Return [X, Y] of the center of cell containing provided text 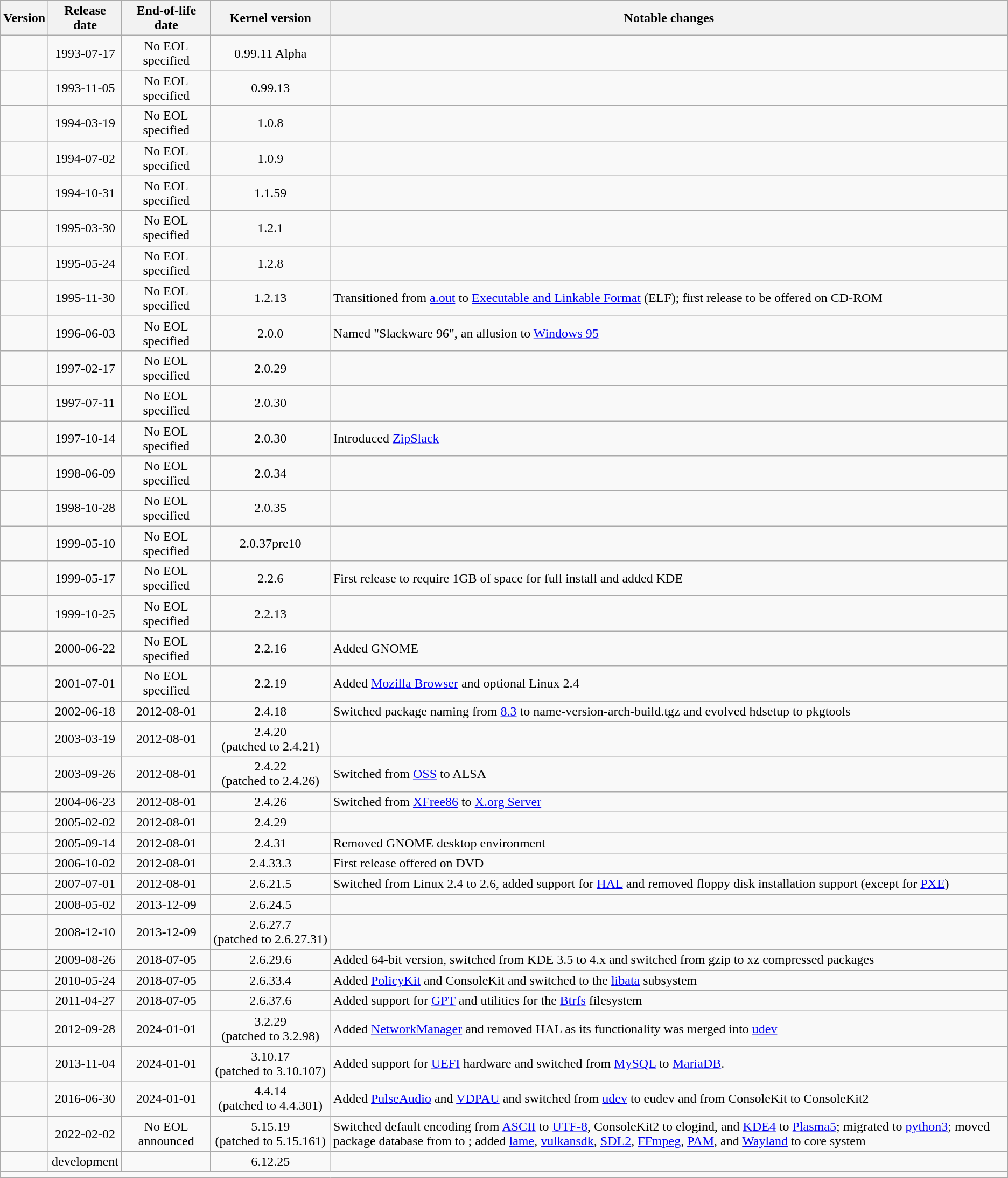
development [85, 1161]
Removed GNOME desktop environment [669, 843]
1998-06-09 [85, 474]
2.4.18 [270, 711]
1994-03-19 [85, 123]
Switched package naming from 8.3 to name-version-arch-build.tgz and evolved hdsetup to pkgtools [669, 711]
2.6.24.5 [270, 904]
1997-02-17 [85, 368]
2008-05-02 [85, 904]
6.12.25 [270, 1161]
2.2.6 [270, 578]
1994-10-31 [85, 193]
1.2.1 [270, 228]
1999-10-25 [85, 614]
2.4.33.3 [270, 863]
5.15.19(patched to 5.15.161) [270, 1134]
1999-05-17 [85, 578]
2009-08-26 [85, 960]
2004-06-23 [85, 802]
2.0.37pre10 [270, 544]
2.6.21.5 [270, 883]
4.4.14(patched to 4.4.301) [270, 1098]
1999-05-10 [85, 544]
Switched from Linux 2.4 to 2.6, added support for HAL and removed floppy disk installation support (except for PXE) [669, 883]
2.6.27.7(patched to 2.6.27.31) [270, 932]
2.6.37.6 [270, 1001]
2.6.33.4 [270, 980]
Added GNOME [669, 648]
Named "Slackware 96", an allusion to Windows 95 [669, 333]
2000-06-22 [85, 648]
2.0.0 [270, 333]
Notable changes [669, 18]
0.99.13 [270, 88]
Introduced ZipSlack [669, 438]
Version [25, 18]
First release offered on DVD [669, 863]
2.0.35 [270, 508]
Release date [85, 18]
1997-10-14 [85, 438]
End-of-life date [166, 18]
2007-07-01 [85, 883]
1.2.13 [270, 298]
3.2.29(patched to 3.2.98) [270, 1028]
2.4.31 [270, 843]
1994-07-02 [85, 158]
1997-07-11 [85, 403]
Switched from OSS to ALSA [669, 774]
1995-11-30 [85, 298]
2.4.26 [270, 802]
1995-03-30 [85, 228]
2.4.29 [270, 822]
2016-06-30 [85, 1098]
2.4.20(patched to 2.4.21) [270, 739]
2003-09-26 [85, 774]
2005-09-14 [85, 843]
Added Mozilla Browser and optional Linux 2.4 [669, 684]
1993-11-05 [85, 88]
2008-12-10 [85, 932]
1.0.8 [270, 123]
2001-07-01 [85, 684]
2010-05-24 [85, 980]
2011-04-27 [85, 1001]
2012-09-28 [85, 1028]
1998-10-28 [85, 508]
1.0.9 [270, 158]
Added PulseAudio and VDPAU and switched from udev to eudev and from ConsoleKit to ConsoleKit2 [669, 1098]
No EOL announced [166, 1134]
Kernel version [270, 18]
2005-02-02 [85, 822]
2.2.13 [270, 614]
2.2.19 [270, 684]
2.4.22(patched to 2.4.26) [270, 774]
2022-02-02 [85, 1134]
1.2.8 [270, 263]
2.6.29.6 [270, 960]
Added support for GPT and utilities for the Btrfs filesystem [669, 1001]
2013-11-04 [85, 1064]
2002-06-18 [85, 711]
1995-05-24 [85, 263]
2006-10-02 [85, 863]
Added NetworkManager and removed HAL as its functionality was merged into udev [669, 1028]
3.10.17(patched to 3.10.107) [270, 1064]
Added 64-bit version, switched from KDE 3.5 to 4.x and switched from gzip to xz compressed packages [669, 960]
2.2.16 [270, 648]
First release to require 1GB of space for full install and added KDE [669, 578]
1.1.59 [270, 193]
Transitioned from a.out to Executable and Linkable Format (ELF); first release to be offered on CD-ROM [669, 298]
1993-07-17 [85, 53]
2.0.29 [270, 368]
Added PolicyKit and ConsoleKit and switched to the libata subsystem [669, 980]
1996-06-03 [85, 333]
2.0.34 [270, 474]
0.99.11 Alpha [270, 53]
Added support for UEFI hardware and switched from MySQL to MariaDB. [669, 1064]
2003-03-19 [85, 739]
Switched from XFree86 to X.org Server [669, 802]
